Detect which cell encompasses the target text, then output its [x, y] center coordinate. 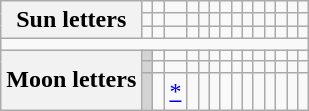
Moon letters [72, 80]
Sun letters [72, 20]
* [176, 91]
